Find where the given text appears and provide that cell's center as [x, y] coordinate. 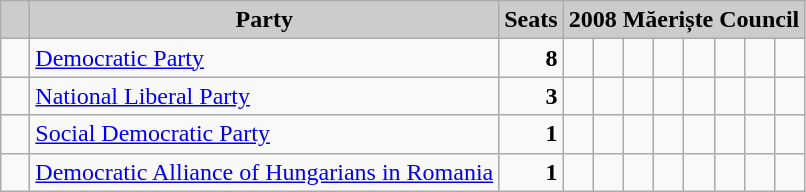
Democratic Alliance of Hungarians in Romania [264, 172]
Party [264, 20]
2008 Măeriște Council [684, 20]
3 [531, 96]
Seats [531, 20]
National Liberal Party [264, 96]
Social Democratic Party [264, 134]
Democratic Party [264, 58]
8 [531, 58]
